Return the [x, y] coordinate for the center point of the cell that contains the specified text.  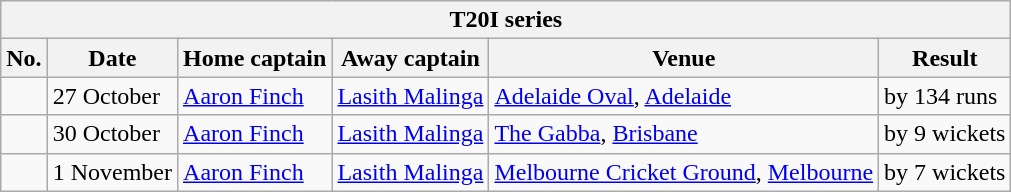
No. [24, 58]
Away captain [410, 58]
Venue [684, 58]
by 7 wickets [945, 172]
27 October [112, 96]
Date [112, 58]
Home captain [255, 58]
The Gabba, Brisbane [684, 134]
1 November [112, 172]
Result [945, 58]
Melbourne Cricket Ground, Melbourne [684, 172]
by 134 runs [945, 96]
T20I series [506, 20]
Adelaide Oval, Adelaide [684, 96]
by 9 wickets [945, 134]
30 October [112, 134]
